Output the [x, y] coordinate of the center of the cell containing the given text.  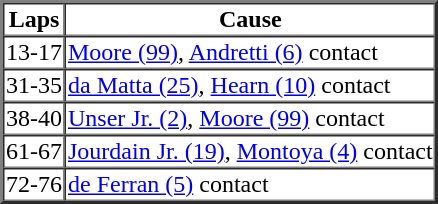
31-35 [34, 86]
13-17 [34, 52]
da Matta (25), Hearn (10) contact [250, 86]
72-76 [34, 184]
de Ferran (5) contact [250, 184]
38-40 [34, 118]
61-67 [34, 152]
Laps [34, 20]
Unser Jr. (2), Moore (99) contact [250, 118]
Moore (99), Andretti (6) contact [250, 52]
Jourdain Jr. (19), Montoya (4) contact [250, 152]
Cause [250, 20]
